Return the [X, Y] coordinate for the center point of the cell that contains the specified text.  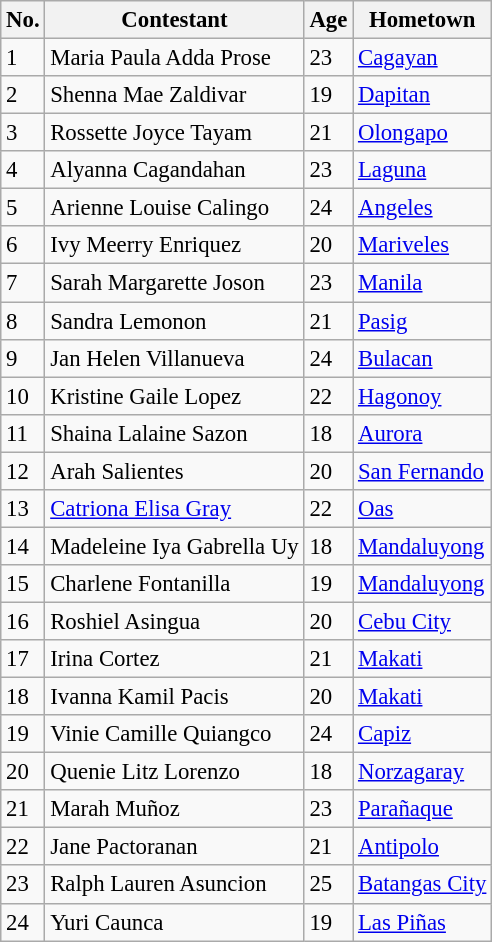
Jan Helen Villanueva [174, 358]
Antipolo [422, 847]
Ivy Meerry Enriquez [174, 245]
2 [23, 95]
Charlene Fontanilla [174, 584]
5 [23, 208]
Capiz [422, 734]
Madeleine Iya Gabrella Uy [174, 546]
Arienne Louise Calingo [174, 208]
10 [23, 396]
Kristine Gaile Lopez [174, 396]
14 [23, 546]
15 [23, 584]
1 [23, 58]
Shenna Mae Zaldivar [174, 95]
Irina Cortez [174, 659]
Age [328, 20]
Arah Salientes [174, 471]
Ralph Lauren Asuncion [174, 885]
25 [328, 885]
17 [23, 659]
Mariveles [422, 245]
Aurora [422, 433]
6 [23, 245]
Angeles [422, 208]
Pasig [422, 321]
Ivanna Kamil Pacis [174, 697]
Olongapo [422, 133]
Hagonoy [422, 396]
Alyanna Cagandahan [174, 170]
13 [23, 509]
9 [23, 358]
Roshiel Asingua [174, 621]
Manila [422, 283]
Cagayan [422, 58]
Parañaque [422, 809]
Las Piñas [422, 922]
Quenie Litz Lorenzo [174, 772]
Shaina Lalaine Sazon [174, 433]
Marah Muñoz [174, 809]
Cebu City [422, 621]
7 [23, 283]
San Fernando [422, 471]
12 [23, 471]
Sandra Lemonon [174, 321]
Oas [422, 509]
Contestant [174, 20]
Vinie Camille Quiangco [174, 734]
Maria Paula Adda Prose [174, 58]
Bulacan [422, 358]
11 [23, 433]
16 [23, 621]
Jane Pactoranan [174, 847]
Laguna [422, 170]
4 [23, 170]
Catriona Elisa Gray [174, 509]
3 [23, 133]
Rossette Joyce Tayam [174, 133]
Hometown [422, 20]
Sarah Margarette Joson [174, 283]
Batangas City [422, 885]
Norzagaray [422, 772]
8 [23, 321]
No. [23, 20]
Dapitan [422, 95]
Yuri Caunca [174, 922]
